From the cell containing the given text, extract its center point as (x, y) coordinate. 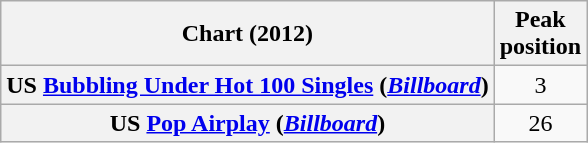
Peakposition (540, 34)
26 (540, 123)
US Bubbling Under Hot 100 Singles (Billboard) (248, 85)
3 (540, 85)
Chart (2012) (248, 34)
US Pop Airplay (Billboard) (248, 123)
